Extract the [x, y] coordinate from the center of the cell holding the provided text.  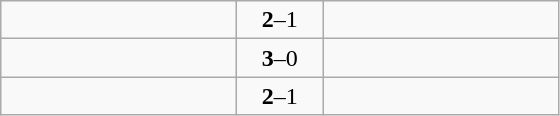
3–0 [280, 58]
